Scan for the cell matching the given text and deliver its [X, Y] coordinate at center. 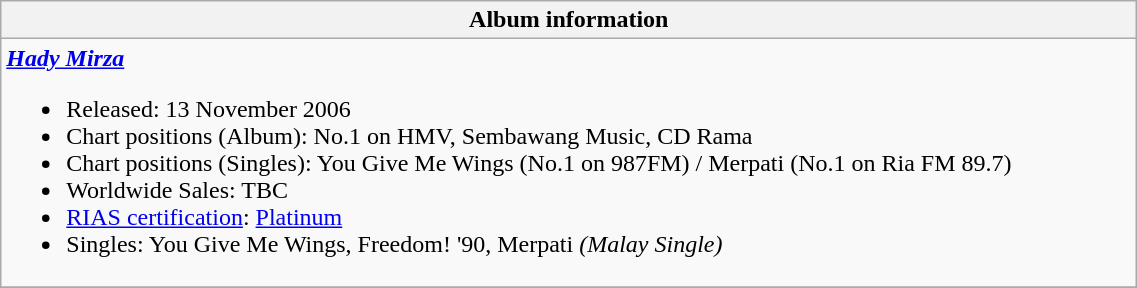
Album information [569, 20]
